Scan for the cell matching the given text and deliver its [x, y] coordinate at center. 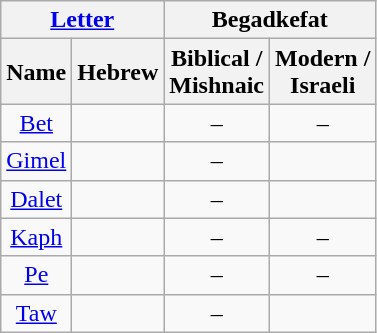
Modern /Israeli [323, 72]
Taw [36, 313]
Gimel [36, 161]
Begadkefat [270, 20]
Letter [82, 20]
Kaph [36, 237]
Bet [36, 123]
Biblical /Mishnaic [217, 72]
Pe [36, 275]
Name [36, 72]
Dalet [36, 199]
Hebrew [118, 72]
